Provide the [X, Y] coordinate of the cell's center where the given text is located.  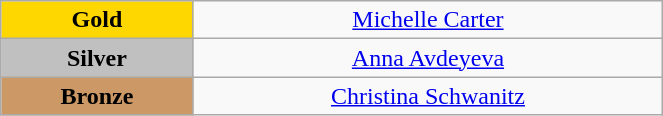
Christina Schwanitz [428, 96]
Anna Avdeyeva [428, 58]
Bronze [97, 96]
Silver [97, 58]
Gold [97, 20]
Michelle Carter [428, 20]
